Return [x, y] of the center of cell containing provided text 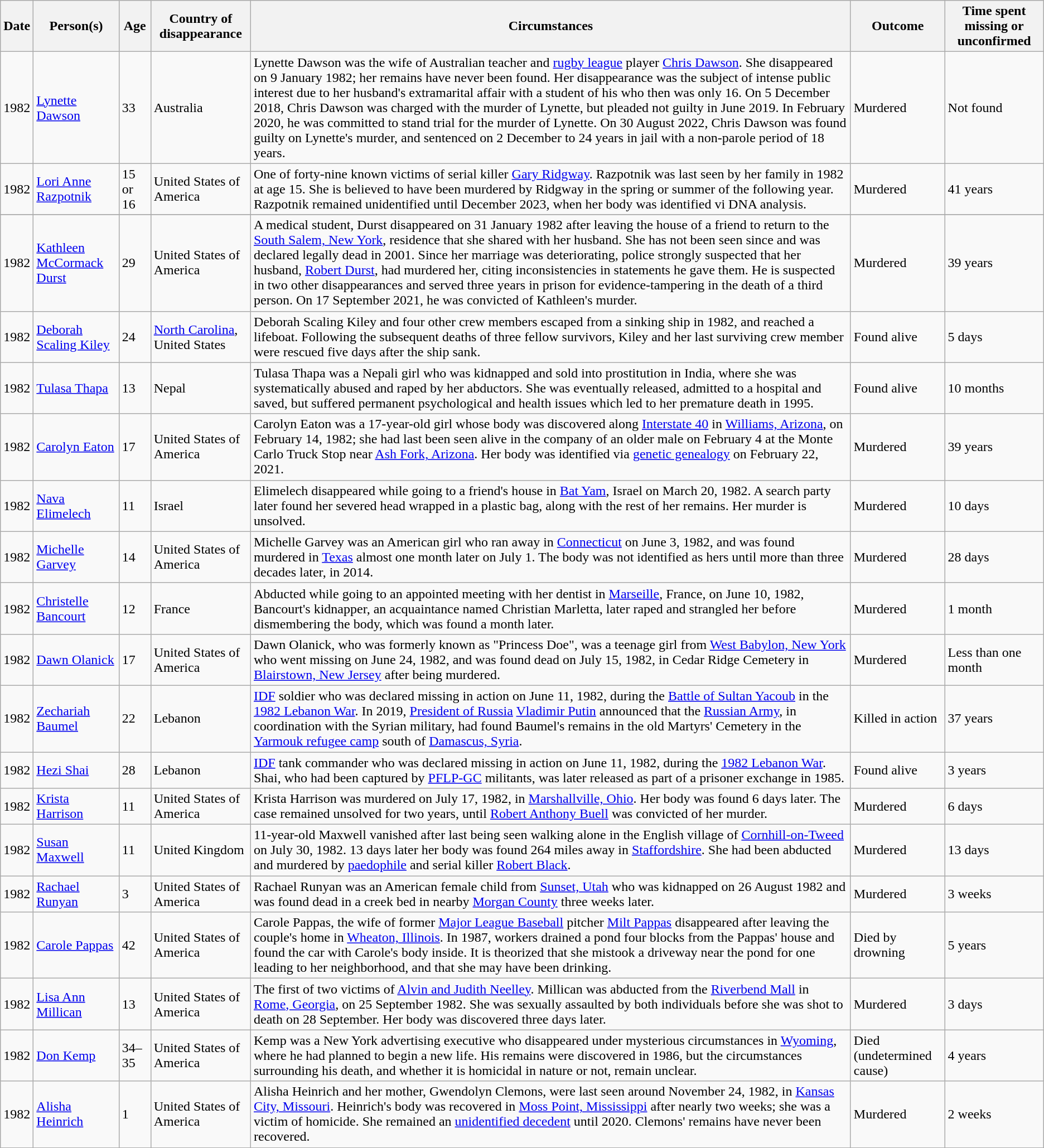
Nepal [201, 388]
Hezi Shai [76, 769]
28 days [994, 557]
Susan Maxwell [76, 850]
Kathleen McCormack Durst [76, 263]
4 years [994, 1055]
Country of disappearance [201, 26]
37 years [994, 718]
Outcome [898, 26]
Died (undetermined cause) [898, 1055]
3 weeks [994, 894]
22 [135, 718]
12 [135, 608]
29 [135, 263]
Don Kemp [76, 1055]
North Carolina, United States [201, 337]
1 [135, 1114]
41 years [994, 189]
Lynette Dawson [76, 108]
Nava Elimelech [76, 506]
Died by drowning [898, 946]
3 years [994, 769]
6 days [994, 806]
Michelle Garvey [76, 557]
10 days [994, 506]
Person(s) [76, 26]
Time spent missing or unconfirmed [994, 26]
3 [135, 894]
33 [135, 108]
Israel [201, 506]
Less than one month [994, 660]
Rachael Runyan [76, 894]
Zechariah Baumel [76, 718]
1 month [994, 608]
2 weeks [994, 1114]
Lori Anne Razpotnik [76, 189]
13 days [994, 850]
Dawn Olanick [76, 660]
Carole Pappas [76, 946]
5 years [994, 946]
34–35 [135, 1055]
14 [135, 557]
28 [135, 769]
Circumstances [550, 26]
5 days [994, 337]
42 [135, 946]
Date [17, 26]
3 days [994, 1004]
15 or 16 [135, 189]
Tulasa Thapa [76, 388]
Not found [994, 108]
24 [135, 337]
United Kingdom [201, 850]
France [201, 608]
Alisha Heinrich [76, 1114]
Age [135, 26]
Australia [201, 108]
Deborah Scaling Kiley [76, 337]
Carolyn Eaton [76, 447]
Krista Harrison [76, 806]
Christelle Bancourt [76, 608]
10 months [994, 388]
Lisa Ann Millican [76, 1004]
Killed in action [898, 718]
